Output the [X, Y] coordinate of the center of the cell containing the given text.  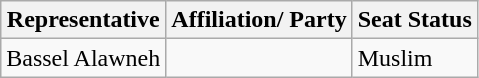
Bassel Alawneh [84, 58]
Seat Status [414, 20]
Representative [84, 20]
Affiliation/ Party [259, 20]
Muslim [414, 58]
